Determine the [x, y] coordinate at the center of the cell enclosing the given text.  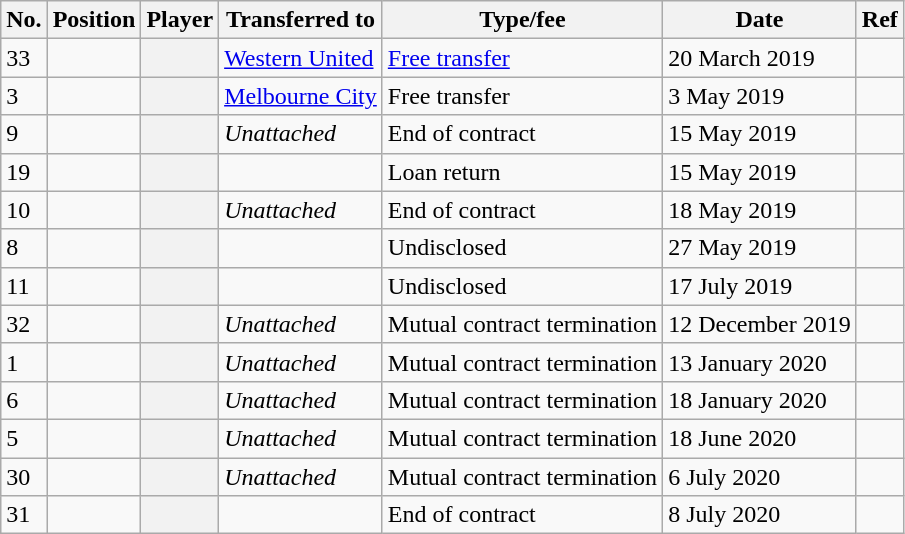
17 July 2019 [760, 286]
1 [24, 362]
Type/fee [522, 20]
Player [180, 20]
3 May 2019 [760, 96]
13 January 2020 [760, 362]
20 March 2019 [760, 58]
33 [24, 58]
Position [94, 20]
32 [24, 324]
Loan return [522, 172]
9 [24, 134]
6 [24, 400]
3 [24, 96]
Western United [301, 58]
8 [24, 248]
Ref [880, 20]
18 June 2020 [760, 438]
No. [24, 20]
27 May 2019 [760, 248]
18 May 2019 [760, 210]
30 [24, 477]
12 December 2019 [760, 324]
10 [24, 210]
6 July 2020 [760, 477]
8 July 2020 [760, 515]
11 [24, 286]
5 [24, 438]
Transferred to [301, 20]
Melbourne City [301, 96]
19 [24, 172]
Date [760, 20]
31 [24, 515]
18 January 2020 [760, 400]
